Locate the cell with the specified text and output its (x, y) center coordinate. 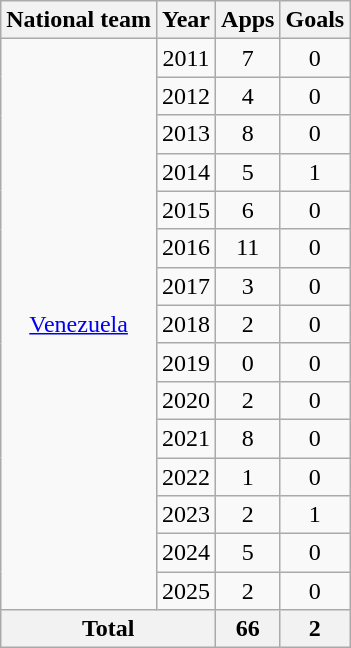
66 (248, 629)
2022 (186, 477)
2012 (186, 96)
7 (248, 58)
2021 (186, 438)
Venezuela (79, 324)
2018 (186, 324)
11 (248, 248)
6 (248, 210)
2024 (186, 553)
3 (248, 286)
2020 (186, 400)
Year (186, 20)
2013 (186, 134)
2015 (186, 210)
National team (79, 20)
Total (108, 629)
2014 (186, 172)
4 (248, 96)
Goals (315, 20)
2025 (186, 591)
2019 (186, 362)
Apps (248, 20)
2011 (186, 58)
2017 (186, 286)
2016 (186, 248)
2023 (186, 515)
